For the text-containing cell, return its midpoint in (X, Y) coordinate format. 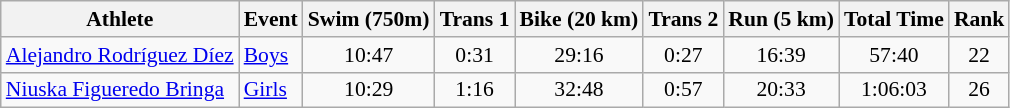
16:39 (781, 55)
10:47 (369, 55)
57:40 (894, 55)
22 (980, 55)
Total Time (894, 19)
Run (5 km) (781, 19)
Event (271, 19)
1:06:03 (894, 90)
1:16 (475, 90)
Athlete (120, 19)
Trans 1 (475, 19)
Swim (750m) (369, 19)
Rank (980, 19)
Alejandro Rodríguez Díez (120, 55)
10:29 (369, 90)
0:31 (475, 55)
0:57 (683, 90)
20:33 (781, 90)
Girls (271, 90)
32:48 (578, 90)
Trans 2 (683, 19)
Bike (20 km) (578, 19)
0:27 (683, 55)
29:16 (578, 55)
Niuska Figueredo Bringa (120, 90)
Boys (271, 55)
26 (980, 90)
